Find where the given text appears and provide that cell's center as [x, y] coordinate. 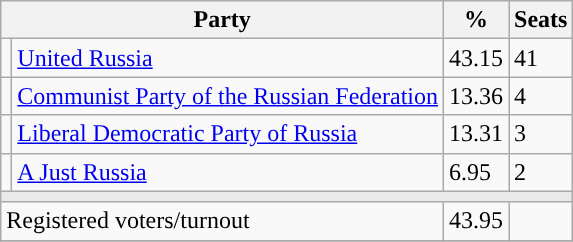
Seats [541, 20]
Party [222, 20]
2 [541, 172]
% [476, 20]
United Russia [228, 58]
43.95 [476, 221]
Communist Party of the Russian Federation [228, 96]
Liberal Democratic Party of Russia [228, 134]
3 [541, 134]
43.15 [476, 58]
41 [541, 58]
6.95 [476, 172]
A Just Russia [228, 172]
Registered voters/turnout [222, 221]
13.36 [476, 96]
4 [541, 96]
13.31 [476, 134]
